Provide the [X, Y] coordinate of the cell's center where the given text is located.  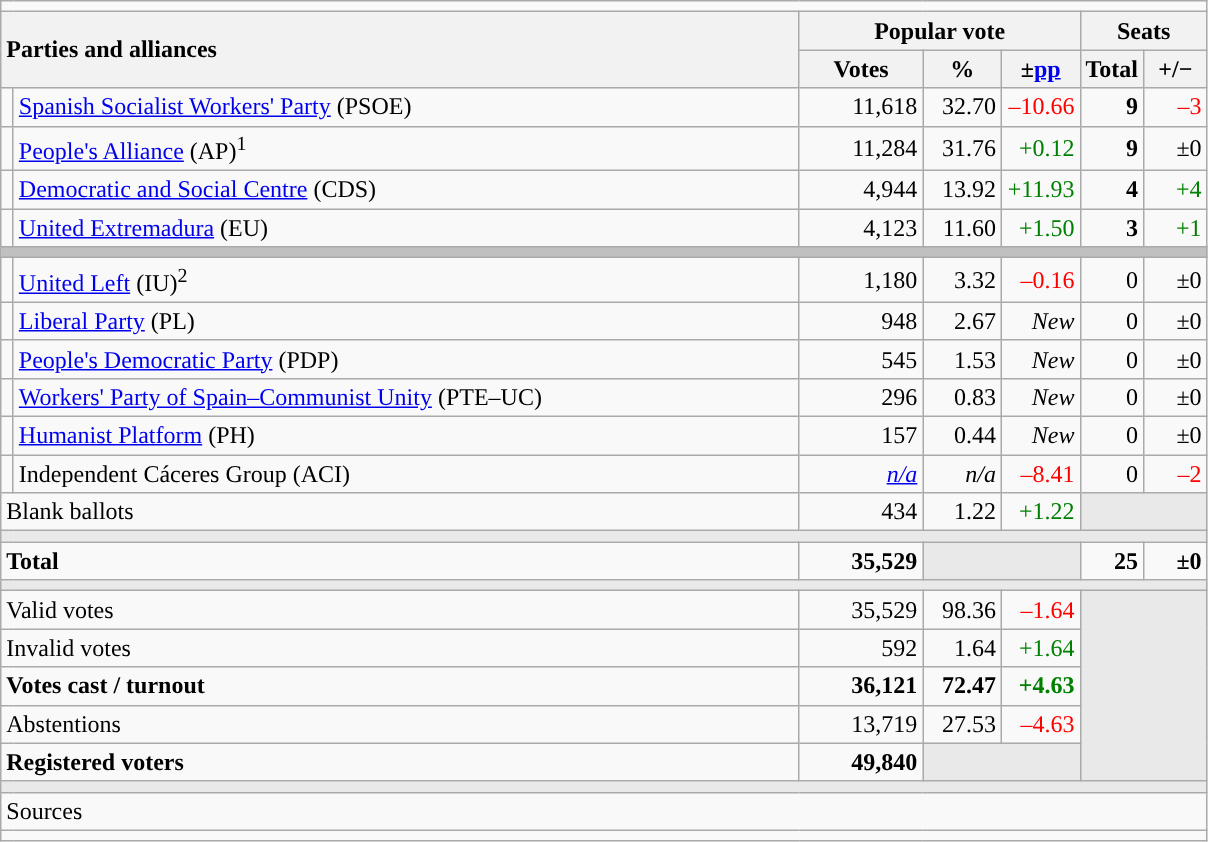
1.22 [962, 512]
434 [861, 512]
Liberal Party (PL) [406, 321]
49,840 [861, 762]
+4.63 [1040, 686]
–3 [1176, 107]
Spanish Socialist Workers' Party (PSOE) [406, 107]
–10.66 [1040, 107]
±pp [1040, 69]
Valid votes [400, 610]
Blank ballots [400, 512]
+1.50 [1040, 228]
0.44 [962, 435]
1.64 [962, 648]
–1.64 [1040, 610]
+11.93 [1040, 190]
Parties and alliances [400, 50]
+1 [1176, 228]
+4 [1176, 190]
31.76 [962, 148]
4,123 [861, 228]
Registered voters [400, 762]
11,284 [861, 148]
United Extremadura (EU) [406, 228]
1,180 [861, 280]
948 [861, 321]
People's Democratic Party (PDP) [406, 359]
32.70 [962, 107]
Invalid votes [400, 648]
United Left (IU)2 [406, 280]
+1.64 [1040, 648]
4,944 [861, 190]
–4.63 [1040, 724]
592 [861, 648]
Workers' Party of Spain–Communist Unity (PTE–UC) [406, 397]
+0.12 [1040, 148]
Popular vote [940, 31]
36,121 [861, 686]
2.67 [962, 321]
1.53 [962, 359]
Independent Cáceres Group (ACI) [406, 474]
People's Alliance (AP)1 [406, 148]
27.53 [962, 724]
157 [861, 435]
Abstentions [400, 724]
13.92 [962, 190]
0.83 [962, 397]
+1.22 [1040, 512]
Votes [861, 69]
Sources [604, 811]
4 [1112, 190]
Humanist Platform (PH) [406, 435]
545 [861, 359]
–0.16 [1040, 280]
3.32 [962, 280]
3 [1112, 228]
72.47 [962, 686]
–8.41 [1040, 474]
98.36 [962, 610]
296 [861, 397]
% [962, 69]
11.60 [962, 228]
Democratic and Social Centre (CDS) [406, 190]
25 [1112, 561]
Votes cast / turnout [400, 686]
11,618 [861, 107]
–2 [1176, 474]
+/− [1176, 69]
13,719 [861, 724]
Seats [1144, 31]
